Locate the cell with the specified text and output its (x, y) center coordinate. 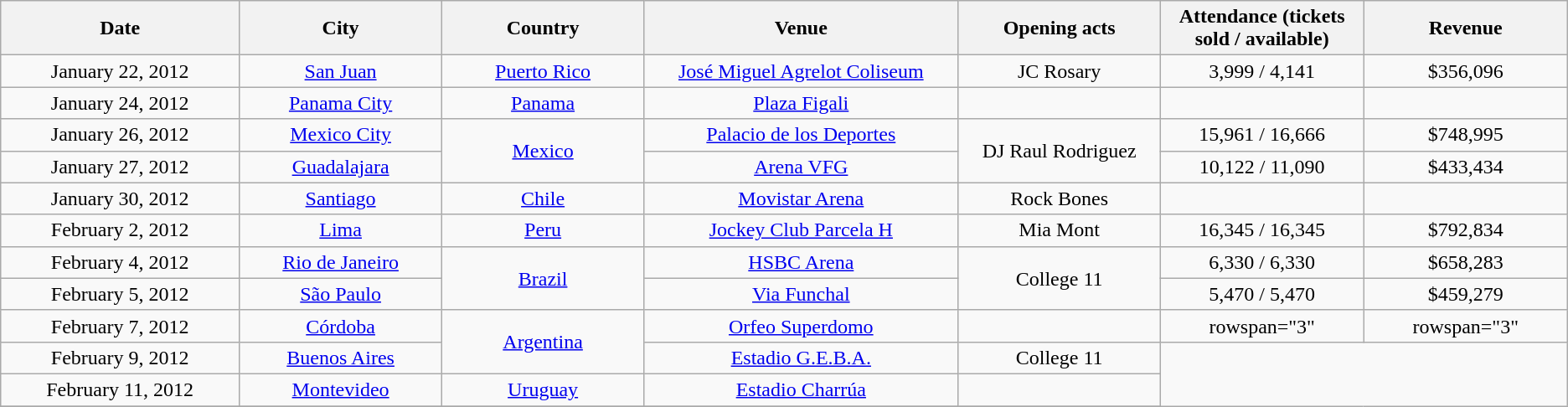
Attendance (tickets sold / available) (1261, 28)
Mia Mont (1059, 230)
Peru (543, 230)
$658,283 (1466, 262)
3,999 / 4,141 (1261, 71)
Date (121, 28)
Panama City (340, 103)
Uruguay (543, 389)
February 4, 2012 (121, 262)
Arena VFG (801, 167)
San Juan (340, 71)
Chile (543, 198)
10,122 / 11,090 (1261, 167)
$748,995 (1466, 135)
January 22, 2012 (121, 71)
Venue (801, 28)
Plaza Figali (801, 103)
Jockey Club Parcela H (801, 230)
$433,434 (1466, 167)
JC Rosary (1059, 71)
January 27, 2012 (121, 167)
Puerto Rico (543, 71)
Mexico (543, 151)
Country (543, 28)
Mexico City (340, 135)
City (340, 28)
February 9, 2012 (121, 358)
February 11, 2012 (121, 389)
Palacio de los Deportes (801, 135)
Revenue (1466, 28)
Brazil (543, 278)
February 2, 2012 (121, 230)
Movistar Arena (801, 198)
Panama (543, 103)
Rock Bones (1059, 198)
Orfeo Superdomo (801, 326)
HSBC Arena (801, 262)
Santiago (340, 198)
José Miguel Agrelot Coliseum (801, 71)
$792,834 (1466, 230)
Córdoba (340, 326)
5,470 / 5,470 (1261, 294)
6,330 / 6,330 (1261, 262)
$459,279 (1466, 294)
February 7, 2012 (121, 326)
Argentina (543, 342)
Lima (340, 230)
January 24, 2012 (121, 103)
Estadio Charrúa (801, 389)
Estadio G.E.B.A. (801, 358)
Via Funchal (801, 294)
January 30, 2012 (121, 198)
Rio de Janeiro (340, 262)
Guadalajara (340, 167)
January 26, 2012 (121, 135)
15,961 / 16,666 (1261, 135)
16,345 / 16,345 (1261, 230)
São Paulo (340, 294)
Montevideo (340, 389)
$356,096 (1466, 71)
DJ Raul Rodriguez (1059, 151)
Opening acts (1059, 28)
February 5, 2012 (121, 294)
Buenos Aires (340, 358)
